Return the (x, y) coordinate for the center point of the cell that contains the specified text.  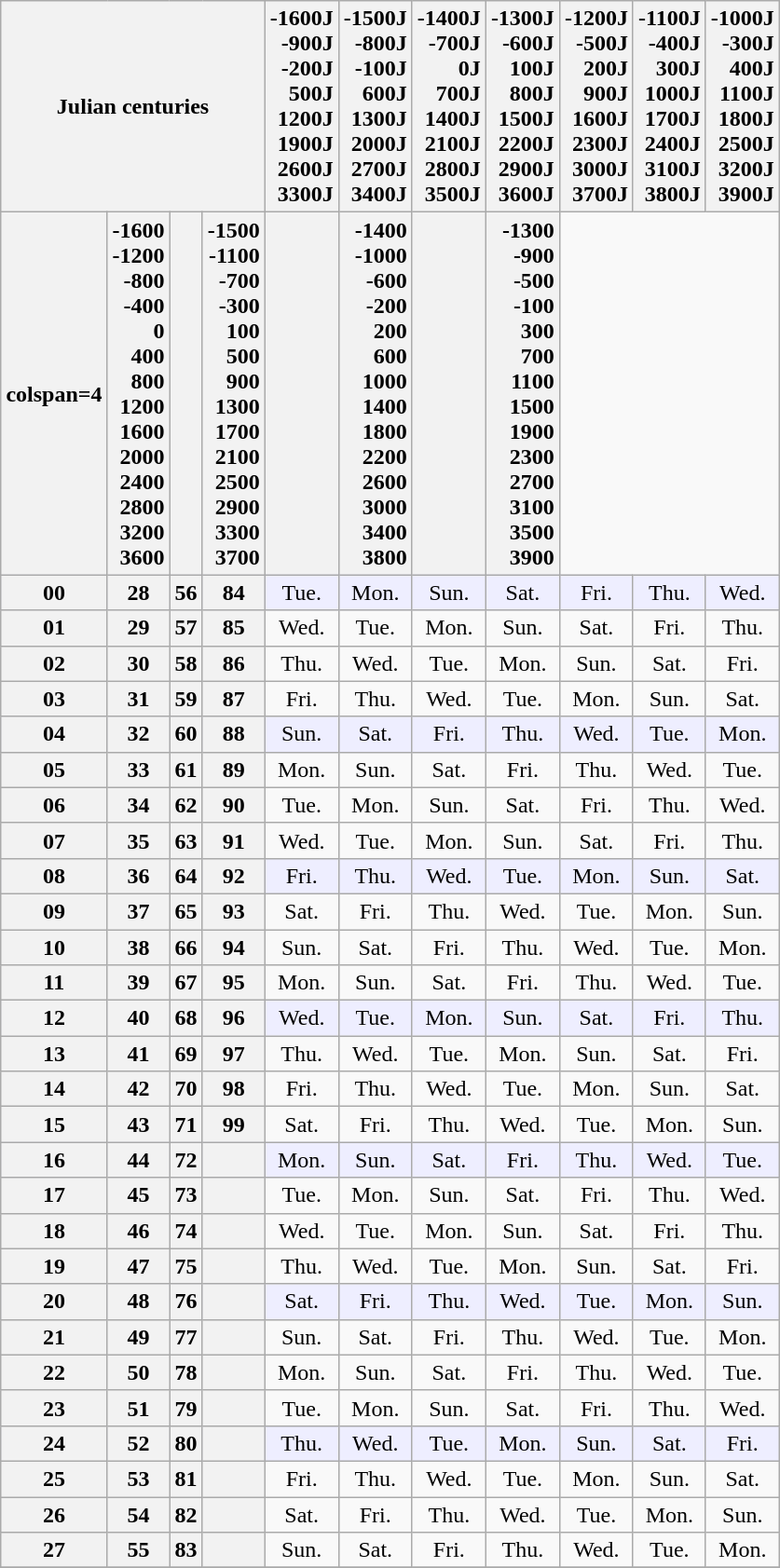
54 (138, 1514)
28 (138, 593)
96 (233, 1018)
14 (54, 1089)
35 (138, 840)
48 (138, 1302)
33 (138, 770)
70 (186, 1089)
25 (54, 1479)
67 (186, 983)
colspan=4 (54, 393)
68 (186, 1018)
50 (138, 1372)
71 (186, 1125)
52 (138, 1443)
94 (233, 948)
17 (54, 1195)
79 (186, 1408)
18 (54, 1231)
04 (54, 734)
-1000J -300J 400J 1100J 1800J 2500J 3200J 3900J (742, 106)
80 (186, 1443)
-1300J -600J 100J 800J 1500J 2200J 2900J 3600J (522, 106)
37 (138, 911)
45 (138, 1195)
51 (138, 1408)
23 (54, 1408)
60 (186, 734)
76 (186, 1302)
-1400 -1000 -600 -200 200 600 1000 1400 1800 2200 2600 3000 3400 3800 (375, 393)
63 (186, 840)
31 (138, 699)
82 (186, 1514)
10 (54, 948)
78 (186, 1372)
66 (186, 948)
73 (186, 1195)
89 (233, 770)
91 (233, 840)
-1600 -1200 -800 -400 0 400 800 1200 1600 2000 2400 2800 3200 3600 (138, 393)
62 (186, 805)
47 (138, 1266)
86 (233, 663)
29 (138, 628)
42 (138, 1089)
40 (138, 1018)
41 (138, 1054)
24 (54, 1443)
84 (233, 593)
00 (54, 593)
13 (54, 1054)
74 (186, 1231)
01 (54, 628)
97 (233, 1054)
09 (54, 911)
49 (138, 1337)
08 (54, 876)
26 (54, 1514)
36 (138, 876)
65 (186, 911)
12 (54, 1018)
-1300 -900 -500 -100 300 700 1100 1500 1900 2300 2700 3100 3500 3900 (522, 393)
-1100J -400J 300J 1000J 1700J 2400J 3100J 3800J (669, 106)
43 (138, 1125)
88 (233, 734)
-1500 -1100 -700 -300 100 500 900 1300 1700 2100 2500 2900 3300 3700 (233, 393)
95 (233, 983)
05 (54, 770)
59 (186, 699)
39 (138, 983)
Julian centuries (132, 106)
57 (186, 628)
-1200J -500J 200J 900J 1600J 2300J 3000J 3700J (596, 106)
15 (54, 1125)
16 (54, 1160)
58 (186, 663)
53 (138, 1479)
46 (138, 1231)
22 (54, 1372)
61 (186, 770)
92 (233, 876)
98 (233, 1089)
32 (138, 734)
20 (54, 1302)
77 (186, 1337)
34 (138, 805)
27 (54, 1550)
11 (54, 983)
90 (233, 805)
-1600J -900J -200J 500J 1200J 1900J 2600J 3300J (302, 106)
55 (138, 1550)
93 (233, 911)
-1400J -700J 0J 700J 1400J 2100J 2800J 3500J (449, 106)
38 (138, 948)
56 (186, 593)
81 (186, 1479)
21 (54, 1337)
19 (54, 1266)
30 (138, 663)
72 (186, 1160)
02 (54, 663)
83 (186, 1550)
64 (186, 876)
87 (233, 699)
07 (54, 840)
44 (138, 1160)
-1500J -800J -100J 600J 1300J 2000J 2700J 3400J (375, 106)
85 (233, 628)
69 (186, 1054)
06 (54, 805)
03 (54, 699)
99 (233, 1125)
75 (186, 1266)
